Extract the [x, y] coordinate from the center of the cell holding the provided text.  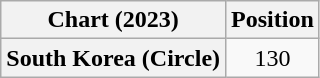
Position [273, 20]
South Korea (Circle) [114, 58]
130 [273, 58]
Chart (2023) [114, 20]
